Return [X, Y] of the center of cell containing provided text 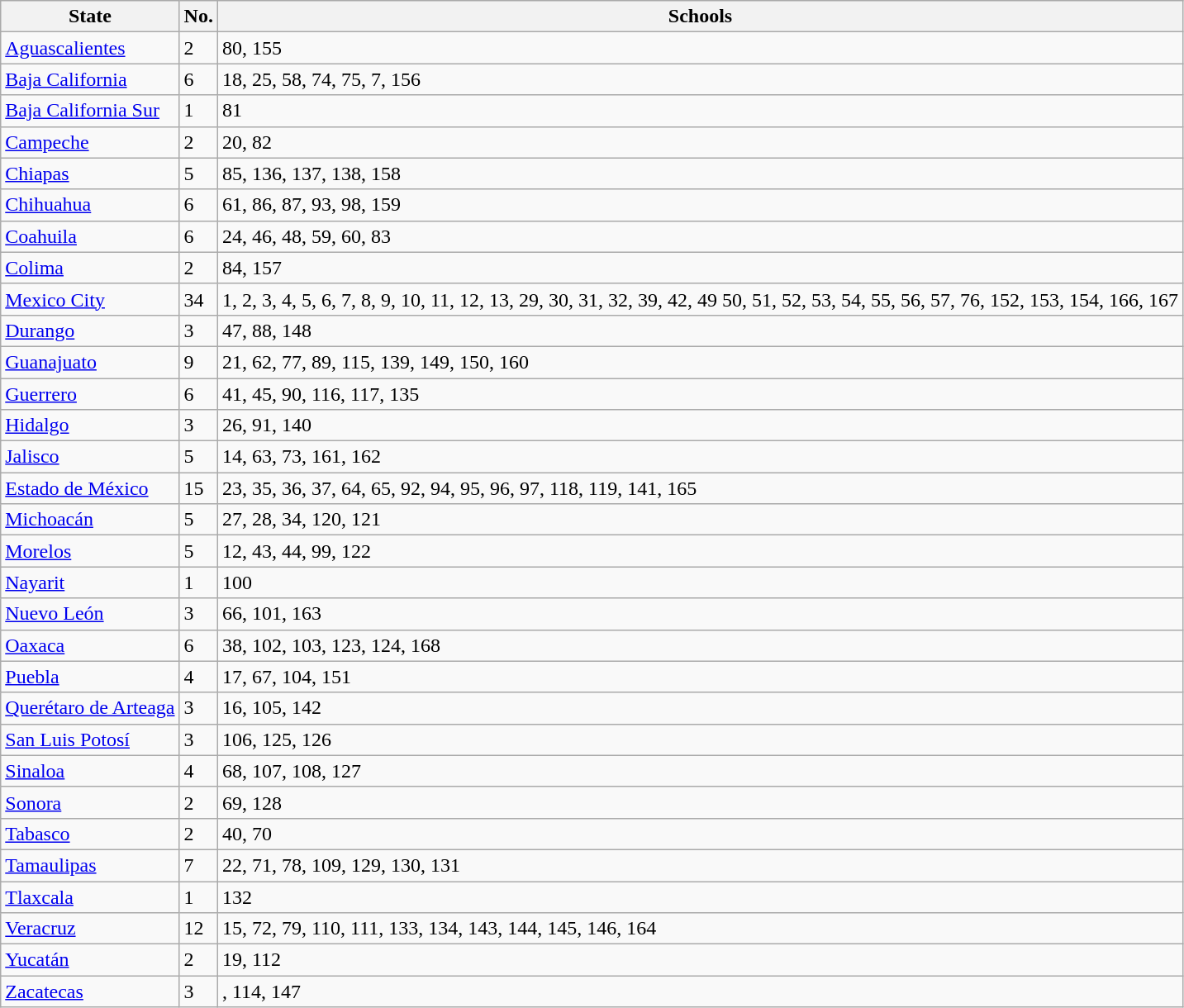
Michoacán [90, 520]
68, 107, 108, 127 [700, 771]
Coahuila [90, 236]
Sinaloa [90, 771]
47, 88, 148 [700, 330]
12 [198, 929]
Jalisco [90, 457]
26, 91, 140 [700, 426]
132 [700, 896]
Veracruz [90, 929]
Querétaro de Arteaga [90, 708]
Tamaulipas [90, 865]
19, 112 [700, 960]
Nuevo León [90, 614]
Colima [90, 268]
7 [198, 865]
Chihuahua [90, 205]
Yucatán [90, 960]
Baja California [90, 79]
18, 25, 58, 74, 75, 7, 156 [700, 79]
Mexico City [90, 299]
Guerrero [90, 394]
9 [198, 362]
84, 157 [700, 268]
1, 2, 3, 4, 5, 6, 7, 8, 9, 10, 11, 12, 13, 29, 30, 31, 32, 39, 42, 49 50, 51, 52, 53, 54, 55, 56, 57, 76, 152, 153, 154, 166, 167 [700, 299]
41, 45, 90, 116, 117, 135 [700, 394]
14, 63, 73, 161, 162 [700, 457]
40, 70 [700, 834]
20, 82 [700, 142]
, 114, 147 [700, 991]
Hidalgo [90, 426]
Oaxaca [90, 645]
27, 28, 34, 120, 121 [700, 520]
Durango [90, 330]
Puebla [90, 677]
69, 128 [700, 802]
22, 71, 78, 109, 129, 130, 131 [700, 865]
Zacatecas [90, 991]
34 [198, 299]
Guanajuato [90, 362]
Baja California Sur [90, 111]
100 [700, 582]
15, 72, 79, 110, 111, 133, 134, 143, 144, 145, 146, 164 [700, 929]
No. [198, 17]
Estado de México [90, 488]
106, 125, 126 [700, 739]
23, 35, 36, 37, 64, 65, 92, 94, 95, 96, 97, 118, 119, 141, 165 [700, 488]
80, 155 [700, 48]
21, 62, 77, 89, 115, 139, 149, 150, 160 [700, 362]
Aguascalientes [90, 48]
Tlaxcala [90, 896]
Nayarit [90, 582]
38, 102, 103, 123, 124, 168 [700, 645]
State [90, 17]
Campeche [90, 142]
12, 43, 44, 99, 122 [700, 551]
Morelos [90, 551]
San Luis Potosí [90, 739]
17, 67, 104, 151 [700, 677]
24, 46, 48, 59, 60, 83 [700, 236]
81 [700, 111]
61, 86, 87, 93, 98, 159 [700, 205]
Chiapas [90, 174]
Schools [700, 17]
66, 101, 163 [700, 614]
16, 105, 142 [700, 708]
15 [198, 488]
Tabasco [90, 834]
85, 136, 137, 138, 158 [700, 174]
Sonora [90, 802]
